Locate the cell with the specified text and output its [X, Y] center coordinate. 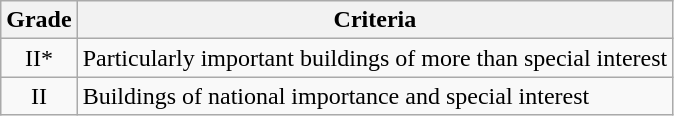
II* [39, 58]
Buildings of national importance and special interest [375, 96]
Particularly important buildings of more than special interest [375, 58]
Criteria [375, 20]
II [39, 96]
Grade [39, 20]
